Return the (x, y) coordinate for the center point of the cell that contains the specified text.  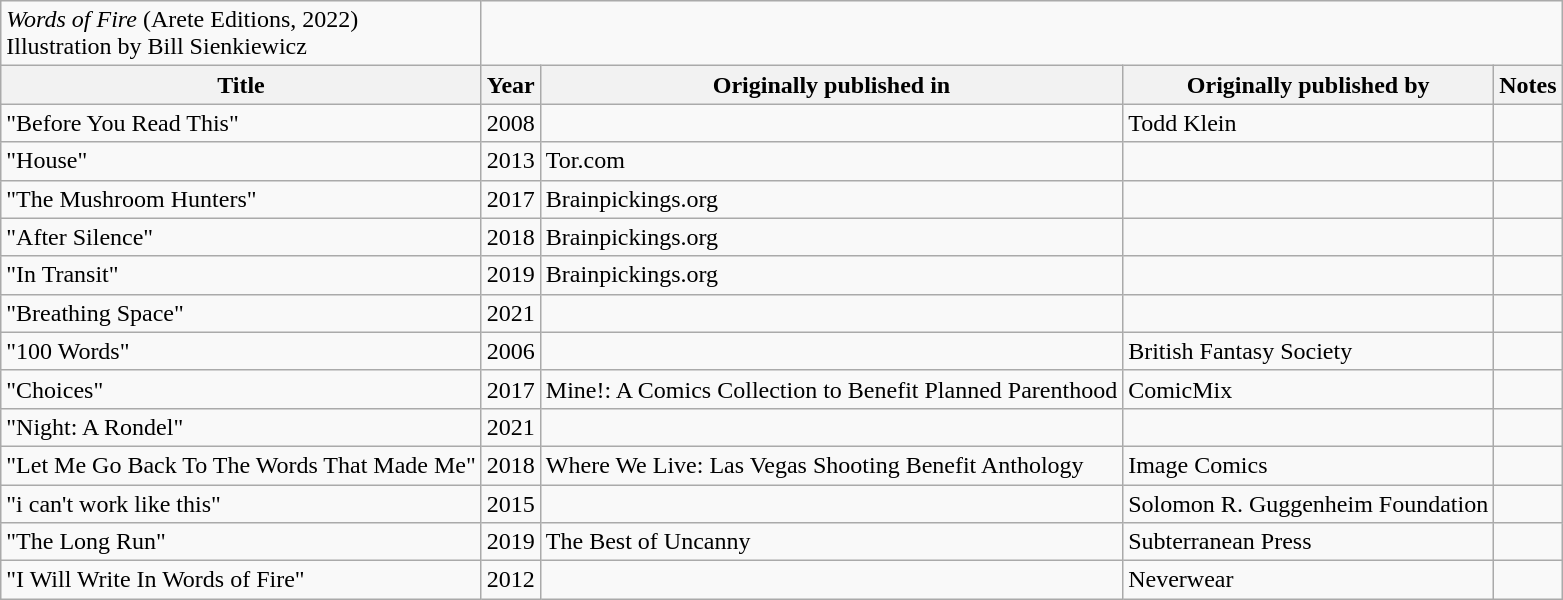
2012 (510, 580)
"Let Me Go Back To The Words That Made Me" (242, 465)
Mine!: A Comics Collection to Benefit Planned Parenthood (831, 389)
Originally published in (831, 85)
British Fantasy Society (1308, 351)
"Before You Read This" (242, 123)
"After Silence" (242, 237)
"House" (242, 161)
Image Comics (1308, 465)
Todd Klein (1308, 123)
The Best of Uncanny (831, 542)
Neverwear (1308, 580)
2013 (510, 161)
"Breathing Space" (242, 313)
ComicMix (1308, 389)
2015 (510, 503)
"I Will Write In Words of Fire" (242, 580)
Year (510, 85)
Notes (1528, 85)
"100 Words" (242, 351)
"The Long Run" (242, 542)
Where We Live: Las Vegas Shooting Benefit Anthology (831, 465)
"Choices" (242, 389)
"The Mushroom Hunters" (242, 199)
Solomon R. Guggenheim Foundation (1308, 503)
Title (242, 85)
2008 (510, 123)
Tor.com (831, 161)
"In Transit" (242, 275)
2006 (510, 351)
"Night: A Rondel" (242, 427)
Originally published by (1308, 85)
"i can't work like this" (242, 503)
Words of Fire (Arete Editions, 2022)Illustration by Bill Sienkiewicz (242, 34)
Subterranean Press (1308, 542)
